Capture the cell that displays the provided text and extract its [x, y] central coordinate. 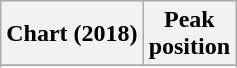
Peakposition [189, 34]
Chart (2018) [72, 34]
